Detect which cell encompasses the target text, then output its (X, Y) center coordinate. 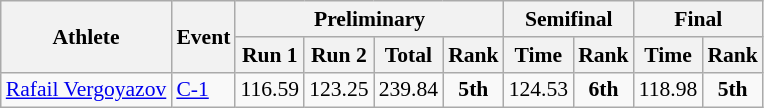
118.98 (668, 90)
116.59 (270, 90)
Preliminary (369, 19)
6th (604, 90)
Final (698, 19)
C-1 (203, 90)
Run 2 (338, 55)
Semifinal (569, 19)
Rafail Vergoyazov (86, 90)
124.53 (538, 90)
123.25 (338, 90)
Athlete (86, 36)
Total (408, 55)
Run 1 (270, 55)
Event (203, 36)
239.84 (408, 90)
